Search for the cell housing the specified text and yield its [x, y] center coordinate. 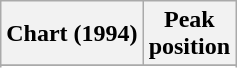
Peakposition [189, 34]
Chart (1994) [72, 34]
